Return (x, y) of the center of cell containing provided text 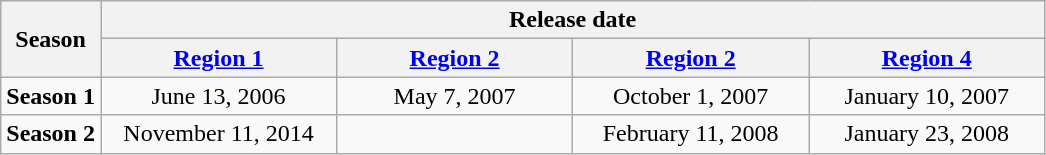
June 13, 2006 (218, 96)
January 23, 2008 (927, 134)
January 10, 2007 (927, 96)
Season 2 (51, 134)
Season 1 (51, 96)
Season (51, 39)
Region 4 (927, 58)
Region 1 (218, 58)
Release date (572, 20)
May 7, 2007 (455, 96)
October 1, 2007 (691, 96)
February 11, 2008 (691, 134)
November 11, 2014 (218, 134)
